Detect which cell encompasses the target text, then output its [X, Y] center coordinate. 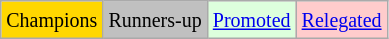
Promoted [252, 20]
Relegated [342, 20]
Runners-up [155, 20]
Champions [52, 20]
